Identify which cell holds the provided text, then report its (X, Y) central coordinate. 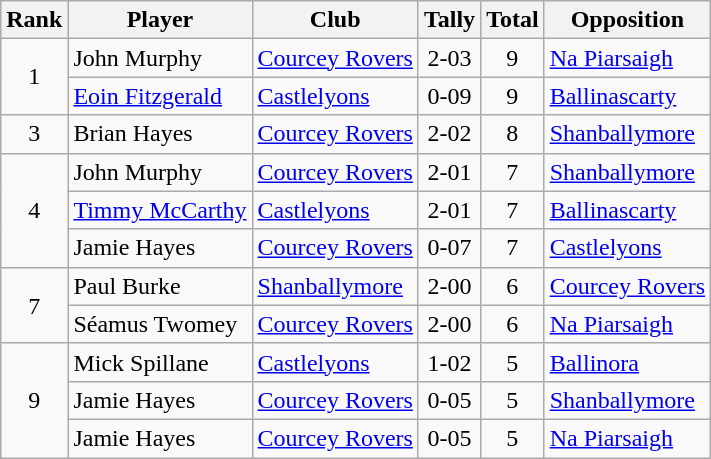
Paul Burke (160, 286)
Player (160, 20)
Mick Spillane (160, 362)
Timmy McCarthy (160, 210)
2-02 (449, 134)
Rank (34, 20)
Tally (449, 20)
Eoin Fitzgerald (160, 96)
8 (513, 134)
Ballinora (627, 362)
2-03 (449, 58)
Club (335, 20)
3 (34, 134)
1-02 (449, 362)
0-09 (449, 96)
Total (513, 20)
0-07 (449, 248)
Brian Hayes (160, 134)
Opposition (627, 20)
Séamus Twomey (160, 324)
4 (34, 210)
1 (34, 77)
